Return the [x, y] coordinate for the center point of the cell that contains the specified text.  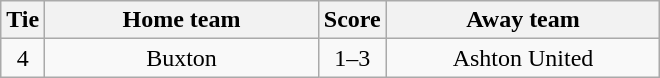
Ashton United [523, 58]
Buxton [182, 58]
Score [352, 20]
Tie [23, 20]
4 [23, 58]
Home team [182, 20]
1–3 [352, 58]
Away team [523, 20]
